Provide the (X, Y) coordinate of the cell's center where the given text is located.  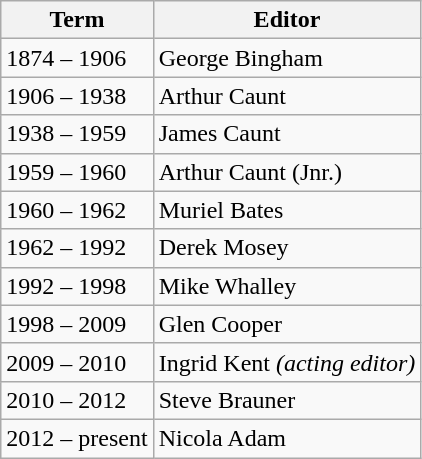
2010 – 2012 (77, 400)
Steve Brauner (287, 400)
Derek Mosey (287, 248)
Arthur Caunt (Jnr.) (287, 172)
George Bingham (287, 58)
Muriel Bates (287, 210)
Mike Whalley (287, 286)
Ingrid Kent (acting editor) (287, 362)
1998 – 2009 (77, 324)
1960 – 1962 (77, 210)
Glen Cooper (287, 324)
James Caunt (287, 134)
Nicola Adam (287, 438)
Arthur Caunt (287, 96)
1906 – 1938 (77, 96)
2009 – 2010 (77, 362)
1874 – 1906 (77, 58)
1992 – 1998 (77, 286)
2012 – present (77, 438)
Editor (287, 20)
1959 – 1960 (77, 172)
1938 – 1959 (77, 134)
Term (77, 20)
1962 – 1992 (77, 248)
